Search for the cell housing the specified text and yield its (X, Y) center coordinate. 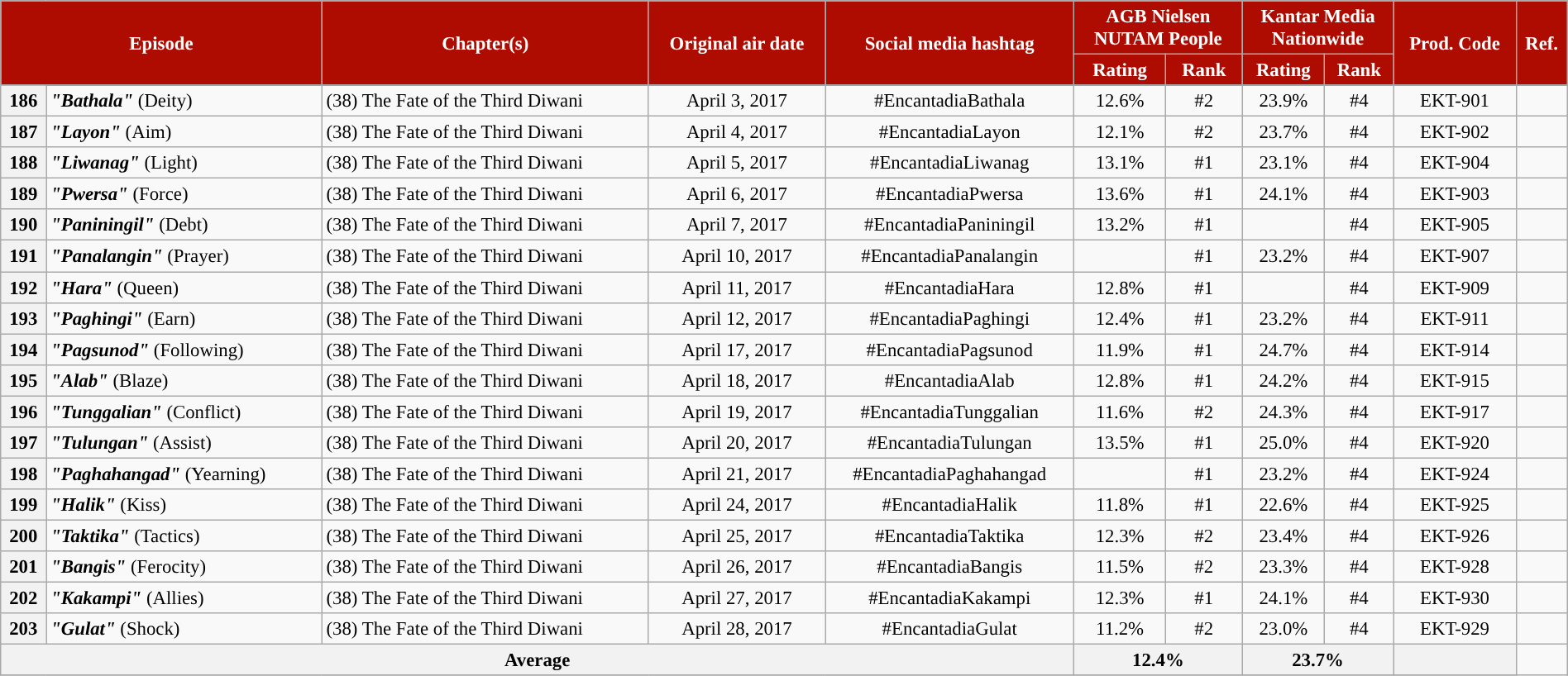
EKT-926 (1455, 536)
200 (23, 536)
186 (23, 101)
#EncantadiaTulungan (949, 443)
EKT-914 (1455, 350)
24.3% (1284, 412)
"Kakampi" (Allies) (184, 598)
"Liwanag" (Light) (184, 163)
203 (23, 629)
"Gulat" (Shock) (184, 629)
"Alab" (Blaze) (184, 380)
25.0% (1284, 443)
Social media hashtag (949, 43)
#EncantadiaAlab (949, 380)
22.6% (1284, 505)
EKT-915 (1455, 380)
189 (23, 194)
EKT-924 (1455, 474)
EKT-909 (1455, 288)
"Layon" (Aim) (184, 132)
193 (23, 318)
April 5, 2017 (736, 163)
23.0% (1284, 629)
Ref. (1542, 43)
"Tulungan" (Assist) (184, 443)
199 (23, 505)
#EncantadiaTaktika (949, 536)
EKT-902 (1455, 132)
"Paghahangad" (Yearning) (184, 474)
EKT-930 (1455, 598)
196 (23, 412)
#EncantadiaBangis (949, 567)
192 (23, 288)
April 4, 2017 (736, 132)
AGB NielsenNUTAM People (1158, 28)
#EncantadiaPaghahangad (949, 474)
EKT-911 (1455, 318)
23.3% (1284, 567)
April 21, 2017 (736, 474)
#EncantadiaBathala (949, 101)
April 24, 2017 (736, 505)
#EncantadiaHalik (949, 505)
23.9% (1284, 101)
April 19, 2017 (736, 412)
EKT-904 (1455, 163)
April 11, 2017 (736, 288)
April 10, 2017 (736, 256)
11.8% (1120, 505)
EKT-901 (1455, 101)
13.1% (1120, 163)
"Paghingi" (Earn) (184, 318)
EKT-905 (1455, 226)
"Taktika" (Tactics) (184, 536)
#EncantadiaPanalangin (949, 256)
April 6, 2017 (736, 194)
13.6% (1120, 194)
13.5% (1120, 443)
11.9% (1120, 350)
13.2% (1120, 226)
April 20, 2017 (736, 443)
April 27, 2017 (736, 598)
"Paniningil" (Debt) (184, 226)
#EncantadiaTunggalian (949, 412)
195 (23, 380)
"Bangis" (Ferocity) (184, 567)
Average (538, 660)
12.6% (1120, 101)
197 (23, 443)
194 (23, 350)
#EncantadiaKakampi (949, 598)
24.2% (1284, 380)
#EncantadiaHara (949, 288)
April 12, 2017 (736, 318)
198 (23, 474)
"Pagsunod" (Following) (184, 350)
191 (23, 256)
#EncantadiaPwersa (949, 194)
23.4% (1284, 536)
EKT-928 (1455, 567)
188 (23, 163)
April 18, 2017 (736, 380)
"Halik" (Kiss) (184, 505)
"Pwersa" (Force) (184, 194)
EKT-907 (1455, 256)
April 25, 2017 (736, 536)
201 (23, 567)
Chapter(s) (485, 43)
11.2% (1120, 629)
"Tunggalian" (Conflict) (184, 412)
Kantar MediaNationwide (1318, 28)
"Bathala" (Deity) (184, 101)
11.5% (1120, 567)
April 3, 2017 (736, 101)
#EncantadiaPagsunod (949, 350)
EKT-920 (1455, 443)
#EncantadiaPaniningil (949, 226)
Episode (161, 43)
11.6% (1120, 412)
EKT-929 (1455, 629)
EKT-903 (1455, 194)
#EncantadiaLayon (949, 132)
190 (23, 226)
202 (23, 598)
"Hara" (Queen) (184, 288)
April 7, 2017 (736, 226)
April 26, 2017 (736, 567)
April 28, 2017 (736, 629)
#EncantadiaLiwanag (949, 163)
EKT-917 (1455, 412)
12.1% (1120, 132)
EKT-925 (1455, 505)
Prod. Code (1455, 43)
24.7% (1284, 350)
April 17, 2017 (736, 350)
"Panalangin" (Prayer) (184, 256)
#EncantadiaPaghingi (949, 318)
187 (23, 132)
Original air date (736, 43)
#EncantadiaGulat (949, 629)
23.1% (1284, 163)
